Scan for the cell matching the given text and deliver its (X, Y) coordinate at center. 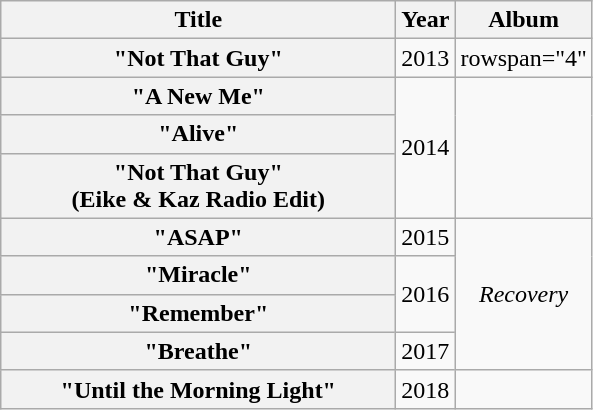
"Miracle" (198, 275)
"Not That Guy"(Eike & Kaz Radio Edit) (198, 186)
2014 (426, 148)
2015 (426, 237)
rowspan="4" (524, 58)
Title (198, 20)
"Alive" (198, 134)
Year (426, 20)
"ASAP" (198, 237)
"A New Me" (198, 96)
Recovery (524, 294)
2017 (426, 351)
2018 (426, 389)
2016 (426, 294)
"Not That Guy" (198, 58)
"Breathe" (198, 351)
Album (524, 20)
"Until the Morning Light" (198, 389)
2013 (426, 58)
"Remember" (198, 313)
